Pinpoint the cell where the given text exists, returning its (X, Y) midpoint coordinate. 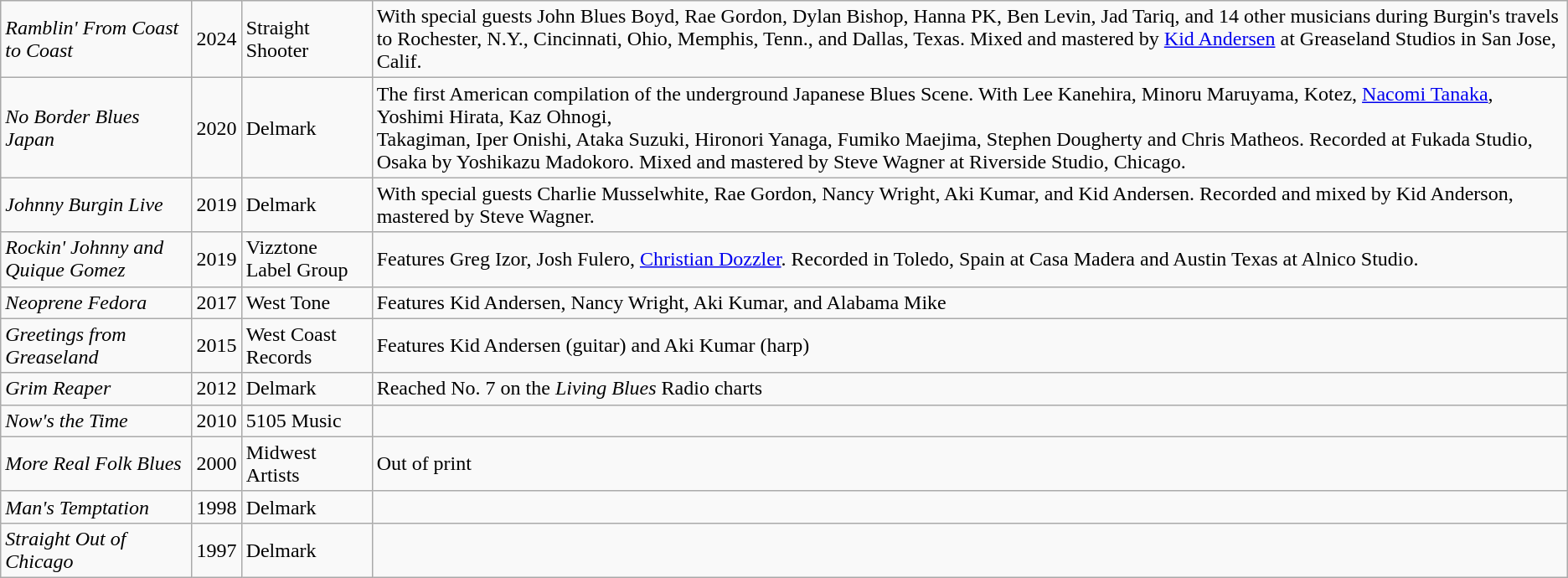
2015 (216, 345)
Out of print (970, 464)
Grim Reaper (96, 389)
1997 (216, 550)
5105 Music (307, 421)
Midwest Artists (307, 464)
Man's Temptation (96, 507)
Neoprene Fedora (96, 302)
West Tone (307, 302)
2000 (216, 464)
Now's the Time (96, 421)
Straight Out of Chicago (96, 550)
No Border Blues Japan (96, 127)
Features Kid Andersen (guitar) and Aki Kumar (harp) (970, 345)
2024 (216, 39)
2020 (216, 127)
Ramblin' From Coast to Coast (96, 39)
Greetings from Greaseland (96, 345)
Reached No. 7 on the Living Blues Radio charts (970, 389)
Features Greg Izor, Josh Fulero, Christian Dozzler. Recorded in Toledo, Spain at Casa Madera and Austin Texas at Alnico Studio. (970, 260)
West Coast Records (307, 345)
Vizztone Label Group (307, 260)
2012 (216, 389)
2010 (216, 421)
More Real Folk Blues (96, 464)
1998 (216, 507)
Features Kid Andersen, Nancy Wright, Aki Kumar, and Alabama Mike (970, 302)
Straight Shooter (307, 39)
Johnny Burgin Live (96, 204)
2017 (216, 302)
Rockin' Johnny and Quique Gomez (96, 260)
